Identify which cell holds the provided text, then report its [X, Y] central coordinate. 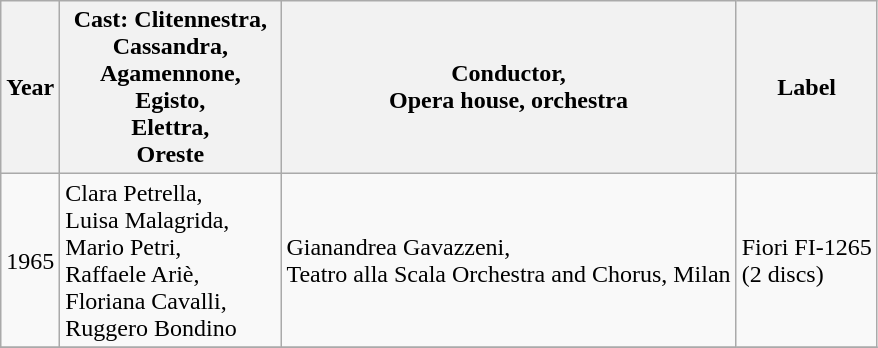
Fiori FI-1265(2 discs) [806, 260]
Conductor,Opera house, orchestra [508, 88]
Cast: Clitennestra, Cassandra, Agamennone,Egisto, Elettra, Oreste [170, 88]
Label [806, 88]
Gianandrea Gavazzeni,Teatro alla Scala Orchestra and Chorus, Milan [508, 260]
Clara Petrella,Luisa Malagrida,Mario Petri,Raffaele Ariè,Floriana Cavalli,Ruggero Bondino [170, 260]
1965 [30, 260]
Year [30, 88]
